Search for the cell housing the specified text and yield its (X, Y) center coordinate. 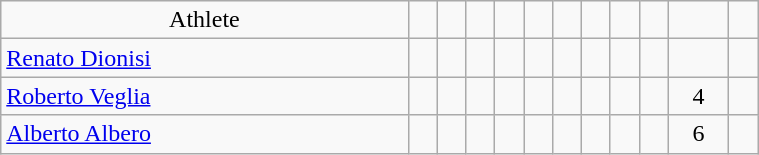
Roberto Veglia (204, 96)
Athlete (204, 20)
Alberto Albero (204, 134)
6 (698, 134)
Renato Dionisi (204, 58)
4 (698, 96)
